Search for the cell housing the specified text and yield its [x, y] center coordinate. 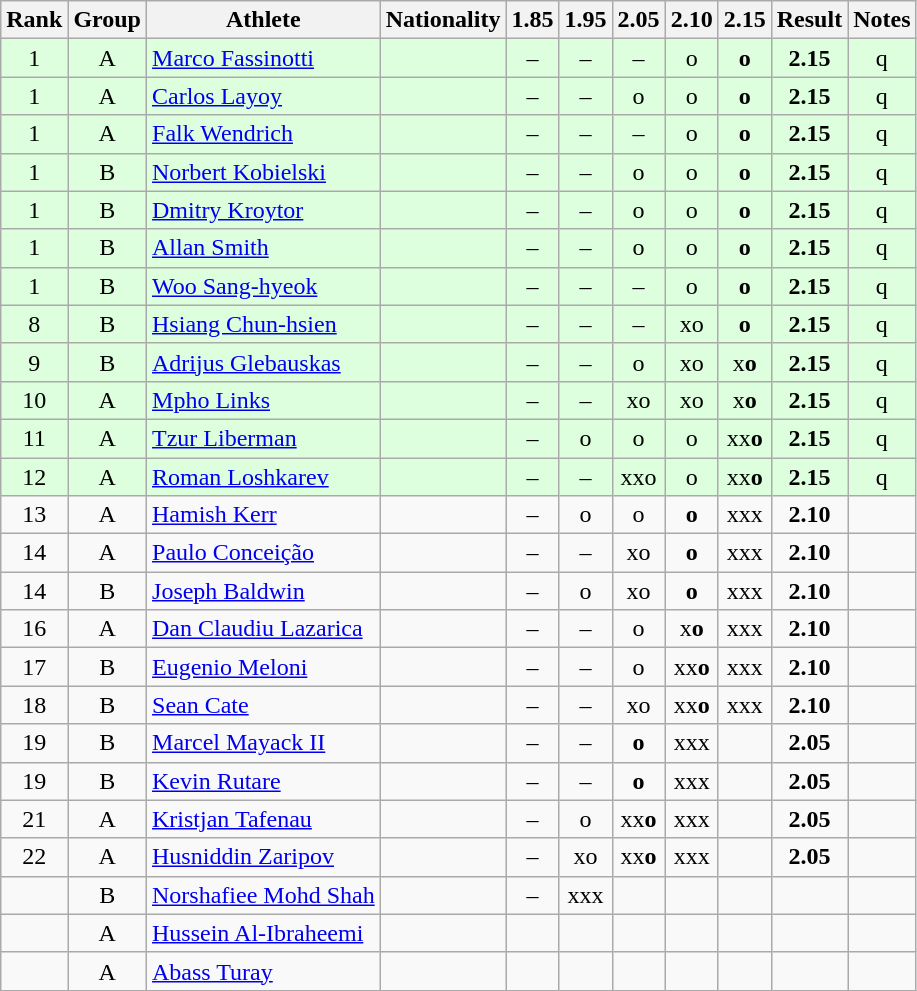
Kevin Rutare [264, 781]
Norshafiee Mohd Shah [264, 895]
12 [34, 477]
Paulo Conceição [264, 553]
Husniddin Zaripov [264, 857]
8 [34, 324]
Athlete [264, 20]
Falk Wendrich [264, 134]
9 [34, 362]
Kristjan Tafenau [264, 819]
Marco Fassinotti [264, 58]
Group [108, 20]
Sean Cate [264, 705]
Joseph Baldwin [264, 591]
Eugenio Meloni [264, 667]
22 [34, 857]
Tzur Liberman [264, 438]
Hussein Al-Ibraheemi [264, 933]
Carlos Layoy [264, 96]
Abass Turay [264, 971]
13 [34, 515]
1.95 [586, 20]
Mpho Links [264, 400]
11 [34, 438]
Adrijus Glebauskas [264, 362]
Norbert Kobielski [264, 172]
Roman Loshkarev [264, 477]
Rank [34, 20]
Result [809, 20]
16 [34, 629]
Allan Smith [264, 248]
Notes [882, 20]
10 [34, 400]
Nationality [443, 20]
1.85 [532, 20]
Marcel Mayack II [264, 743]
Dan Claudiu Lazarica [264, 629]
Hamish Kerr [264, 515]
17 [34, 667]
Hsiang Chun-hsien [264, 324]
21 [34, 819]
Woo Sang-hyeok [264, 286]
18 [34, 705]
Dmitry Kroytor [264, 210]
